Find where the given text appears and provide that cell's center as (x, y) coordinate. 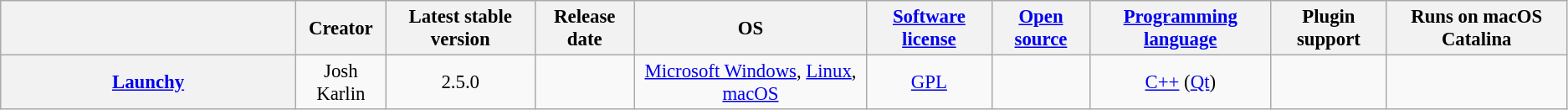
Plugin support (1329, 29)
Josh Karlin (341, 82)
Creator (341, 29)
Programming language (1181, 29)
Microsoft Windows, Linux, macOS (750, 82)
Release date (584, 29)
Runs on macOS Catalina (1477, 29)
GPL (929, 82)
Software license (929, 29)
Latest stable version (460, 29)
OS (750, 29)
Open source (1041, 29)
Launchy (149, 82)
C++ (Qt) (1181, 82)
2.5.0 (460, 82)
